From the cell containing the given text, extract its center point as (x, y) coordinate. 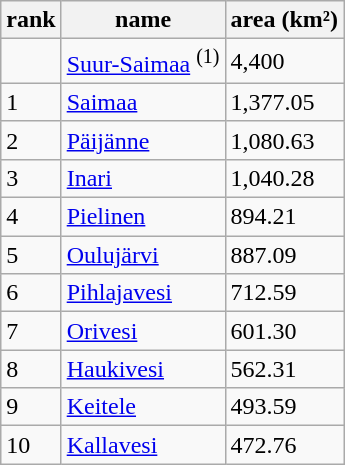
472.76 (284, 445)
name (143, 20)
894.21 (284, 217)
Inari (143, 178)
6 (31, 293)
1,080.63 (284, 140)
5 (31, 255)
4 (31, 217)
Haukivesi (143, 369)
601.30 (284, 331)
9 (31, 407)
Päijänne (143, 140)
Orivesi (143, 331)
887.09 (284, 255)
Pielinen (143, 217)
Saimaa (143, 102)
712.59 (284, 293)
rank (31, 20)
4,400 (284, 62)
Suur-Saimaa (1) (143, 62)
2 (31, 140)
1 (31, 102)
area (km²) (284, 20)
Keitele (143, 407)
Pihlajavesi (143, 293)
10 (31, 445)
1,040.28 (284, 178)
8 (31, 369)
Oulujärvi (143, 255)
493.59 (284, 407)
562.31 (284, 369)
7 (31, 331)
1,377.05 (284, 102)
Kallavesi (143, 445)
3 (31, 178)
